Return the [x, y] coordinate for the center point of the cell that contains the specified text.  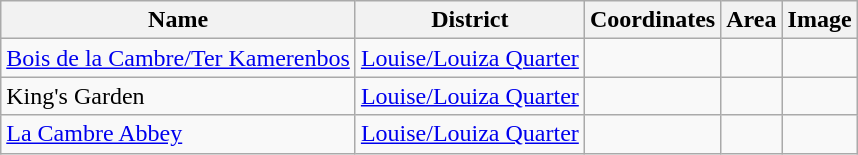
King's Garden [178, 96]
Bois de la Cambre/Ter Kamerenbos [178, 58]
Area [752, 20]
District [470, 20]
La Cambre Abbey [178, 134]
Coordinates [652, 20]
Name [178, 20]
Image [820, 20]
